Pinpoint the cell where the given text exists, returning its [x, y] midpoint coordinate. 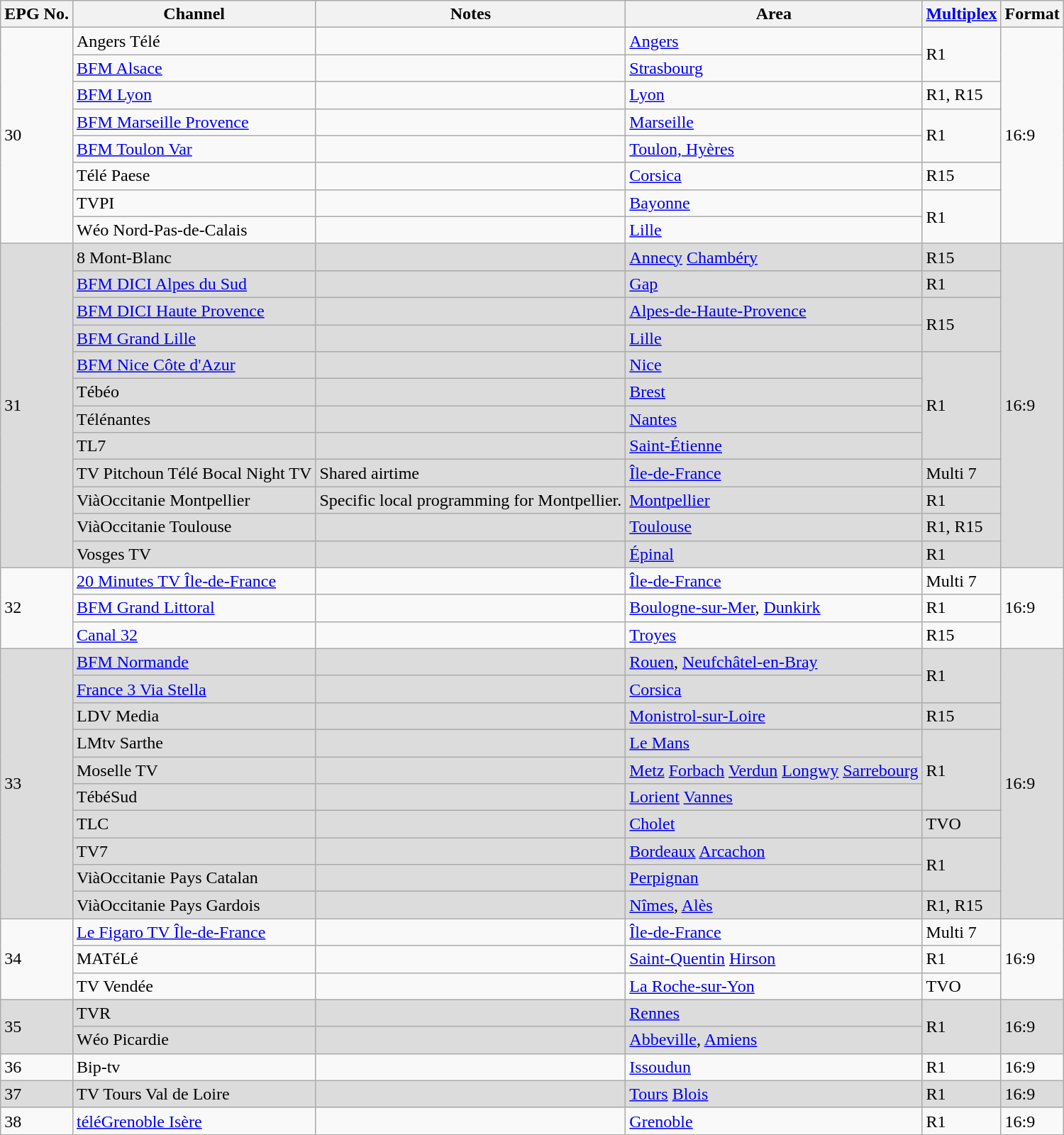
Brest [774, 392]
Nice [774, 365]
Le Figaro TV Île-de-France [194, 932]
TV7 [194, 851]
Area [774, 14]
BFM Marseille Provence [194, 122]
BFM Alsace [194, 68]
TVR [194, 1013]
35 [37, 1026]
LDV Media [194, 716]
Multiplex [962, 14]
Marseille [774, 122]
Channel [194, 14]
Notes [471, 14]
téléGrenoble Isère [194, 1121]
MATéLé [194, 959]
Abbeville, Amiens [774, 1040]
Alpes-de-Haute-Provence [774, 311]
ViàOccitanie Montpellier [194, 500]
Strasbourg [774, 68]
Angers Télé [194, 41]
Shared airtime [471, 473]
Cholet [774, 824]
BFM Grand Littoral [194, 608]
BFM DICI Haute Provence [194, 311]
33 [37, 783]
Saint-Quentin Hirson [774, 959]
ViàOccitanie Toulouse [194, 527]
36 [37, 1067]
Wéo Nord-Pas-de-Calais [194, 230]
Metz Forbach Verdun Longwy Sarrebourg [774, 770]
Montpellier [774, 500]
BFM Normande [194, 662]
31 [37, 406]
Télé Paese [194, 176]
Annecy Chambéry [774, 257]
Nîmes, Alès [774, 905]
8 Mont-Blanc [194, 257]
BFM Lyon [194, 95]
Troyes [774, 635]
Toulouse [774, 527]
Bip-tv [194, 1067]
Tours Blois [774, 1094]
France 3 Via Stella [194, 689]
Lyon [774, 95]
TV Vendée [194, 986]
La Roche-sur-Yon [774, 986]
ViàOccitanie Pays Gardois [194, 905]
Épinal [774, 554]
20 Minutes TV Île-de-France [194, 581]
BFM Toulon Var [194, 149]
Canal 32 [194, 635]
Issoudun [774, 1067]
Monistrol-sur-Loire [774, 716]
Format [1032, 14]
Nantes [774, 419]
Gap [774, 284]
BFM DICI Alpes du Sud [194, 284]
TL7 [194, 446]
Bayonne [774, 203]
Moselle TV [194, 770]
Lorient Vannes [774, 797]
TébéSud [194, 797]
EPG No. [37, 14]
LMtv Sarthe [194, 743]
Boulogne-sur-Mer, Dunkirk [774, 608]
BFM Nice Côte d'Azur [194, 365]
ViàOccitanie Pays Catalan [194, 878]
Perpignan [774, 878]
30 [37, 135]
BFM Grand Lille [194, 338]
38 [37, 1121]
Angers [774, 41]
34 [37, 959]
Bordeaux Arcachon [774, 851]
Vosges TV [194, 554]
TVPI [194, 203]
37 [37, 1094]
Télénantes [194, 419]
Specific local programming for Montpellier. [471, 500]
Toulon, Hyères [774, 149]
Saint-Étienne [774, 446]
Rouen, Neufchâtel-en-Bray [774, 662]
TLC [194, 824]
TV Tours Val de Loire [194, 1094]
Wéo Picardie [194, 1040]
Grenoble [774, 1121]
Rennes [774, 1013]
32 [37, 608]
Le Mans [774, 743]
Tébéo [194, 392]
TV Pitchoun Télé Bocal Night TV [194, 473]
